Search for the cell housing the specified text and yield its [X, Y] center coordinate. 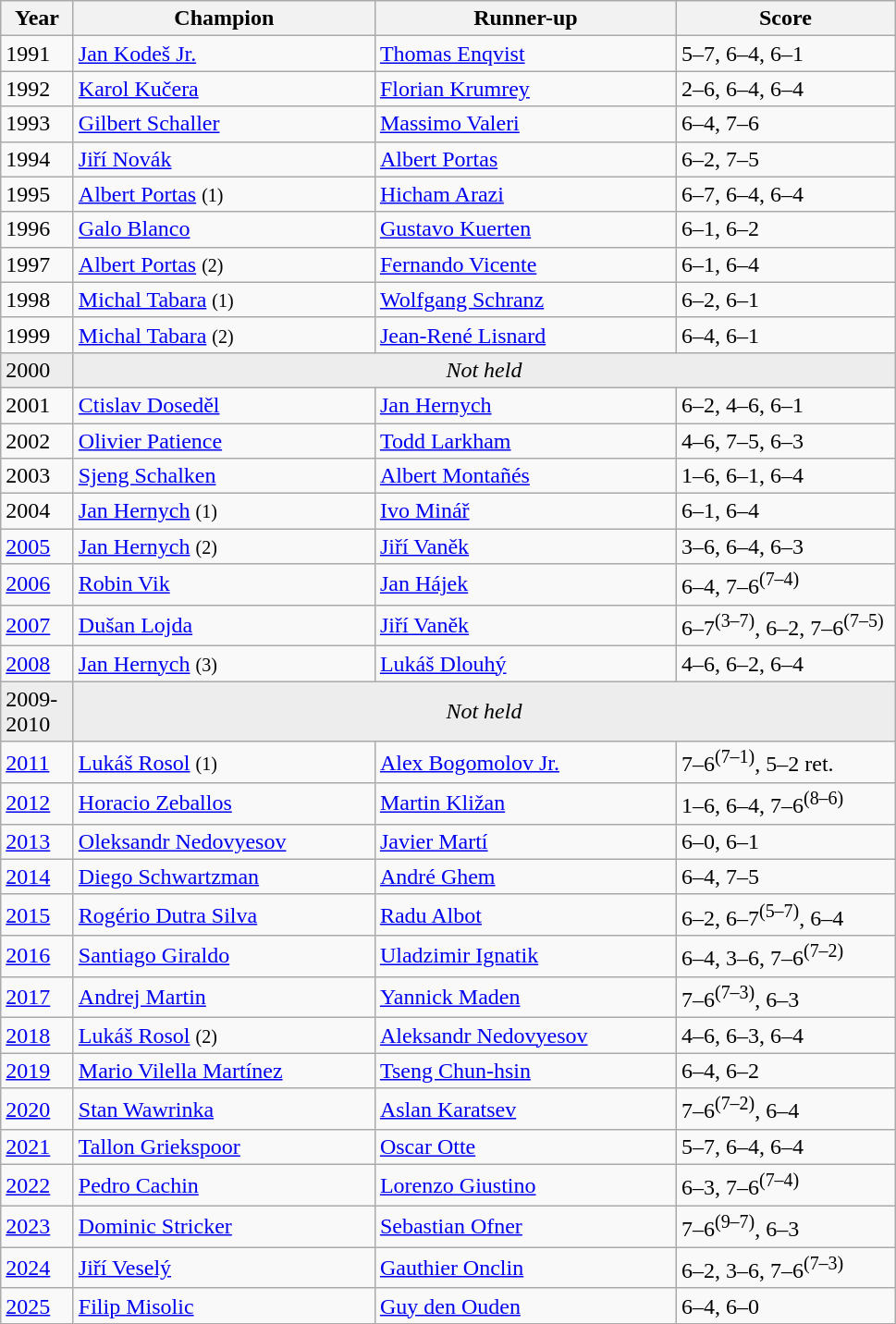
Jan Kodeš Jr. [224, 54]
Todd Larkham [525, 441]
Karol Kučera [224, 89]
1997 [37, 264]
Massimo Valeri [525, 124]
3–6, 6–4, 6–3 [785, 546]
1994 [37, 159]
Robin Vik [224, 584]
2001 [37, 405]
2019 [37, 1071]
Gilbert Schaller [224, 124]
2006 [37, 584]
4–6, 6–3, 6–4 [785, 1036]
2021 [37, 1147]
7–6(7–1), 5–2 ret. [785, 762]
Albert Montañés [525, 476]
Mario Vilella Martínez [224, 1071]
7–6(7–3), 6–3 [785, 997]
Galo Blanco [224, 229]
2005 [37, 546]
Aslan Karatsev [525, 1109]
7–6(7–2), 6–4 [785, 1109]
Dominic Stricker [224, 1226]
5–7, 6–4, 6–1 [785, 54]
Lukáš Dlouhý [525, 664]
Jan Hájek [525, 584]
2000 [37, 370]
Radu Albot [525, 915]
1998 [37, 300]
2025 [37, 1306]
2007 [37, 625]
Score [785, 18]
Lukáš Rosol (2) [224, 1036]
6–0, 6–1 [785, 841]
6–2, 6–1 [785, 300]
Santiago Giraldo [224, 956]
4–6, 7–5, 6–3 [785, 441]
Hicham Arazi [525, 194]
6–4, 3–6, 7–6(7–2) [785, 956]
Year [37, 18]
7–6(9–7), 6–3 [785, 1226]
Oscar Otte [525, 1147]
2023 [37, 1226]
2009- 2010 [37, 712]
Martin Kližan [525, 804]
1996 [37, 229]
Oleksandr Nedovyesov [224, 841]
1–6, 6–4, 7–6(8–6) [785, 804]
6–2, 3–6, 7–6(7–3) [785, 1269]
2020 [37, 1109]
1–6, 6–1, 6–4 [785, 476]
Jean-René Lisnard [525, 335]
Sebastian Ofner [525, 1226]
Jan Hernych (1) [224, 511]
2016 [37, 956]
1991 [37, 54]
Javier Martí [525, 841]
2014 [37, 877]
Thomas Enqvist [525, 54]
5–7, 6–4, 6–4 [785, 1147]
6–4, 7–5 [785, 877]
Stan Wawrinka [224, 1109]
Champion [224, 18]
Jiří Veselý [224, 1269]
Ctislav Doseděl [224, 405]
4–6, 6–2, 6–4 [785, 664]
6–7, 6–4, 6–4 [785, 194]
Jan Hernych [525, 405]
1995 [37, 194]
1992 [37, 89]
Rogério Dutra Silva [224, 915]
Lukáš Rosol (1) [224, 762]
2008 [37, 664]
Dušan Lojda [224, 625]
Lorenzo Giustino [525, 1185]
6–2, 4–6, 6–1 [785, 405]
Aleksandr Nedovyesov [525, 1036]
Andrej Martin [224, 997]
Albert Portas (2) [224, 264]
Yannick Maden [525, 997]
Ivo Minář [525, 511]
1999 [37, 335]
Jan Hernych (3) [224, 664]
2015 [37, 915]
2022 [37, 1185]
Jiří Novák [224, 159]
Diego Schwartzman [224, 877]
6–2, 7–5 [785, 159]
Florian Krumrey [525, 89]
6–1, 6–2 [785, 229]
6–4, 6–0 [785, 1306]
2011 [37, 762]
Guy den Ouden [525, 1306]
Tseng Chun-hsin [525, 1071]
Albert Portas (1) [224, 194]
2003 [37, 476]
Michal Tabara (1) [224, 300]
6–4, 7–6 [785, 124]
Tallon Griekspoor [224, 1147]
Fernando Vicente [525, 264]
Wolfgang Schranz [525, 300]
2004 [37, 511]
Filip Misolic [224, 1306]
Uladzimir Ignatik [525, 956]
Pedro Cachin [224, 1185]
Runner-up [525, 18]
6–3, 7–6(7–4) [785, 1185]
6–4, 6–2 [785, 1071]
2002 [37, 441]
2024 [37, 1269]
2017 [37, 997]
Albert Portas [525, 159]
2012 [37, 804]
Michal Tabara (2) [224, 335]
2018 [37, 1036]
1993 [37, 124]
2–6, 6–4, 6–4 [785, 89]
Gauthier Onclin [525, 1269]
Horacio Zeballos [224, 804]
Gustavo Kuerten [525, 229]
6–7(3–7), 6–2, 7–6(7–5) [785, 625]
André Ghem [525, 877]
Olivier Patience [224, 441]
6–4, 7–6(7–4) [785, 584]
Alex Bogomolov Jr. [525, 762]
6–2, 6–7(5–7), 6–4 [785, 915]
Sjeng Schalken [224, 476]
Jan Hernych (2) [224, 546]
2013 [37, 841]
6–4, 6–1 [785, 335]
